Determine the (X, Y) coordinate at the center of the cell enclosing the given text.  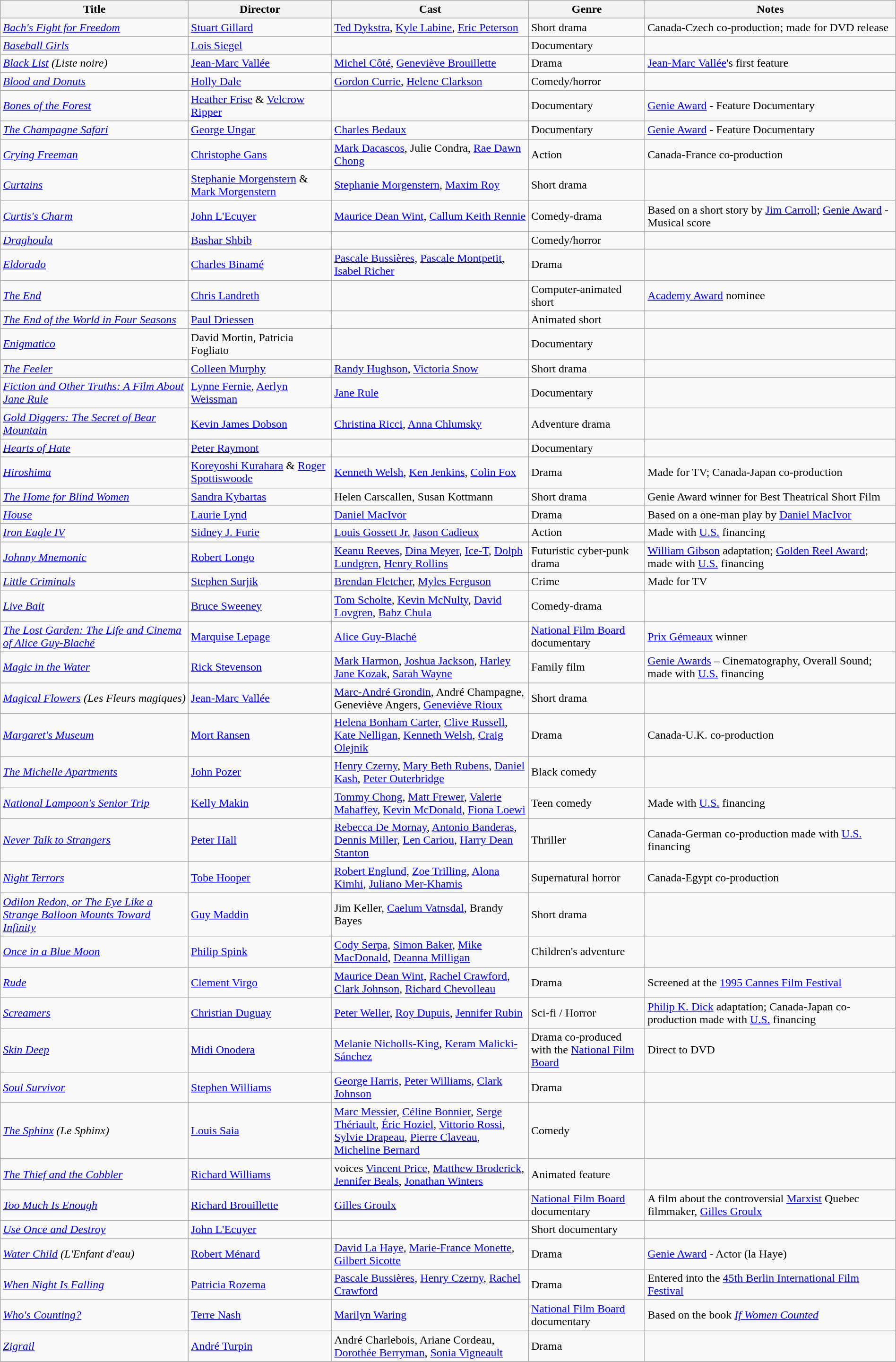
Hiroshima (95, 473)
Heather Frise & Velcrow Ripper (260, 106)
Koreyoshi Kurahara & Roger Spottiswoode (260, 473)
Canada-German co-production made with U.S. financing (770, 840)
Use Once and Destroy (95, 1229)
Lois Siegel (260, 45)
Patricia Rozema (260, 1284)
Curtis's Charm (95, 216)
Alice Guy-Blaché (430, 636)
Crime (586, 581)
Animated short (586, 320)
Daniel MacIvor (430, 515)
Stephanie Morgenstern, Maxim Roy (430, 185)
David Mortin, Patricia Fogliato (260, 344)
Sidney J. Furie (260, 533)
Christian Duguay (260, 1013)
Christophe Gans (260, 154)
National Lampoon's Senior Trip (95, 803)
Philip K. Dick adaptation; Canada-Japan co-production made with U.S. financing (770, 1013)
Cody Serpa, Simon Baker, Mike MacDonald, Deanna Milligan (430, 952)
Chris Landreth (260, 295)
Sandra Kybartas (260, 497)
Bruce Sweeney (260, 606)
John Pozer (260, 772)
Stephen Williams (260, 1087)
The Lost Garden: The Life and Cinema of Alice Guy-Blaché (95, 636)
Mort Ransen (260, 735)
Tom Scholte, Kevin McNulty, David Lovgren, Babz Chula (430, 606)
Futuristic cyber-punk drama (586, 557)
Supernatural horror (586, 877)
Helena Bonham Carter, Clive Russell, Kate Nelligan, Kenneth Welsh, Craig Olejnik (430, 735)
Maurice Dean Wint, Callum Keith Rennie (430, 216)
Eldorado (95, 265)
Never Talk to Strangers (95, 840)
Based on the book If Women Counted (770, 1316)
Enigmatico (95, 344)
Entered into the 45th Berlin International Film Festival (770, 1284)
Tobe Hooper (260, 877)
André Turpin (260, 1346)
Computer-animated short (586, 295)
Canada-Egypt co-production (770, 877)
Peter Raymont (260, 448)
Midi Onodera (260, 1050)
Pascale Bussières, Pascale Montpetit, Isabel Richer (430, 265)
Charles Bedaux (430, 130)
Henry Czerny, Mary Beth Rubens, Daniel Kash, Peter Outerbridge (430, 772)
Clement Virgo (260, 982)
Genie Award winner for Best Theatrical Short Film (770, 497)
Robert Ménard (260, 1253)
Pascale Bussières, Henry Czerny, Rachel Crawford (430, 1284)
Philip Spink (260, 952)
Mark Harmon, Joshua Jackson, Harley Jane Kozak, Sarah Wayne (430, 667)
Blood and Donuts (95, 81)
Colleen Murphy (260, 369)
Robert Englund, Zoe Trilling, Alona Kimhi, Juliano Mer-Khamis (430, 877)
Adventure drama (586, 423)
Peter Hall (260, 840)
Comedy (586, 1130)
Director (260, 9)
Sci-fi / Horror (586, 1013)
Rick Stevenson (260, 667)
Gold Diggers: The Secret of Bear Mountain (95, 423)
Helen Carscallen, Susan Kottmann (430, 497)
Michel Côté, Geneviève Brouillette (430, 63)
Keanu Reeves, Dina Meyer, Ice-T, Dolph Lundgren, Henry Rollins (430, 557)
Drama co-produced with the National Film Board (586, 1050)
Paul Driessen (260, 320)
Richard Williams (260, 1174)
Direct to DVD (770, 1050)
Ted Dykstra, Kyle Labine, Eric Peterson (430, 27)
Short documentary (586, 1229)
Stephen Surjik (260, 581)
Robert Longo (260, 557)
The End (95, 295)
Genre (586, 9)
Bach's Fight for Freedom (95, 27)
Margaret's Museum (95, 735)
Genie Awards – Cinematography, Overall Sound; made with U.S. financing (770, 667)
Terre Nash (260, 1316)
Melanie Nicholls-King, Keram Malicki-Sánchez (430, 1050)
Guy Maddin (260, 914)
Made for TV; Canada-Japan co-production (770, 473)
The Feeler (95, 369)
voices Vincent Price, Matthew Broderick, Jennifer Beals, Jonathan Winters (430, 1174)
Iron Eagle IV (95, 533)
Randy Hughson, Victoria Snow (430, 369)
Curtains (95, 185)
Black List (Liste noire) (95, 63)
Black comedy (586, 772)
Magic in the Water (95, 667)
Water Child (L'Enfant d'eau) (95, 1253)
Jane Rule (430, 393)
Thriller (586, 840)
Kelly Makin (260, 803)
Animated feature (586, 1174)
Tommy Chong, Matt Frewer, Valerie Mahaffey, Kevin McDonald, Fiona Loewi (430, 803)
Once in a Blue Moon (95, 952)
The Sphinx (Le Sphinx) (95, 1130)
Academy Award nominee (770, 295)
Richard Brouillette (260, 1205)
Family film (586, 667)
Screamers (95, 1013)
Prix Gémeaux winner (770, 636)
Stephanie Morgenstern & Mark Morgenstern (260, 185)
Too Much Is Enough (95, 1205)
Draghoula (95, 240)
Children's adventure (586, 952)
Gordon Currie, Helene Clarkson (430, 81)
Based on a one-man play by Daniel MacIvor (770, 515)
Kevin James Dobson (260, 423)
Screened at the 1995 Cannes Film Festival (770, 982)
Kenneth Welsh, Ken Jenkins, Colin Fox (430, 473)
The Home for Blind Women (95, 497)
Crying Freeman (95, 154)
Genie Award - Actor (la Haye) (770, 1253)
Louis Saia (260, 1130)
Hearts of Hate (95, 448)
George Harris, Peter Williams, Clark Johnson (430, 1087)
Jean-Marc Vallée's first feature (770, 63)
Stuart Gillard (260, 27)
Lynne Fernie, Aerlyn Weissman (260, 393)
Title (95, 9)
Rude (95, 982)
Canada-U.K. co-production (770, 735)
Baseball Girls (95, 45)
Magical Flowers (Les Fleurs magiques) (95, 698)
Skin Deep (95, 1050)
Maurice Dean Wint, Rachel Crawford, Clark Johnson, Richard Chevolleau (430, 982)
Holly Dale (260, 81)
Louis Gossett Jr. Jason Cadieux (430, 533)
Odilon Redon, or The Eye Like a Strange Balloon Mounts Toward Infinity (95, 914)
The Thief and the Cobbler (95, 1174)
Brendan Fletcher, Myles Ferguson (430, 581)
Bashar Shbib (260, 240)
Who's Counting? (95, 1316)
Johnny Mnemonic (95, 557)
Mark Dacascos, Julie Condra, Rae Dawn Chong (430, 154)
Made for TV (770, 581)
Rebecca De Mornay, Antonio Banderas, Dennis Miller, Len Cariou, Harry Dean Stanton (430, 840)
David La Haye, Marie-France Monette, Gilbert Sicotte (430, 1253)
Laurie Lynd (260, 515)
Fiction and Other Truths: A Film About Jane Rule (95, 393)
House (95, 515)
George Ungar (260, 130)
Based on a short story by Jim Carroll; Genie Award - Musical score (770, 216)
William Gibson adaptation; Golden Reel Award; made with U.S. financing (770, 557)
The End of the World in Four Seasons (95, 320)
Marilyn Waring (430, 1316)
Live Bait (95, 606)
Canada-Czech co-production; made for DVD release (770, 27)
Charles Binamé (260, 265)
Zigrail (95, 1346)
Soul Survivor (95, 1087)
Marc Messier, Céline Bonnier, Serge Thériault, Éric Hoziel, Vittorio Rossi, Sylvie Drapeau, Pierre Claveau, Micheline Bernard (430, 1130)
The Michelle Apartments (95, 772)
Cast (430, 9)
The Champagne Safari (95, 130)
Canada-France co-production (770, 154)
Marc-André Grondin, André Champagne, Geneviève Angers, Geneviève Rioux (430, 698)
André Charlebois, Ariane Cordeau, Dorothée Berryman, Sonia Vigneault (430, 1346)
Marquise Lepage (260, 636)
Peter Weller, Roy Dupuis, Jennifer Rubin (430, 1013)
A film about the controversial Marxist Quebec filmmaker, Gilles Groulx (770, 1205)
Bones of the Forest (95, 106)
Christina Ricci, Anna Chlumsky (430, 423)
Jim Keller, Caelum Vatnsdal, Brandy Bayes (430, 914)
Night Terrors (95, 877)
Notes (770, 9)
Gilles Groulx (430, 1205)
Little Criminals (95, 581)
Teen comedy (586, 803)
When Night Is Falling (95, 1284)
